Return [X, Y] of the center of cell containing provided text 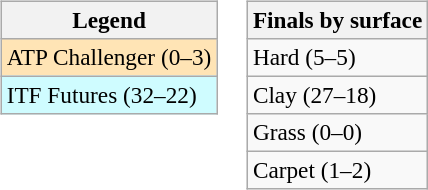
Clay (27–18) [337, 95]
ITF Futures (32–22) [108, 95]
Finals by surface [337, 20]
Legend [108, 20]
Carpet (1–2) [337, 171]
ATP Challenger (0–3) [108, 57]
Hard (5–5) [337, 57]
Grass (0–0) [337, 133]
